Return [X, Y] of the center of cell containing provided text 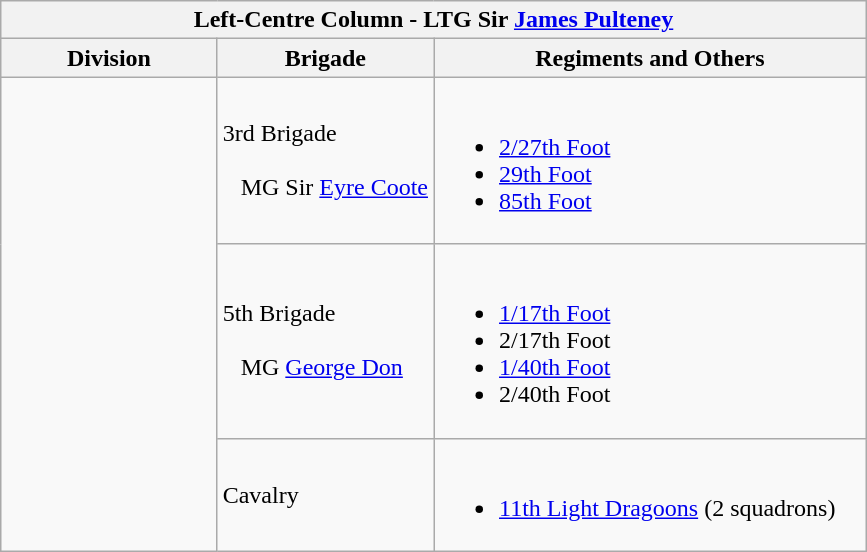
Division [109, 58]
Cavalry [325, 494]
1/17th Foot2/17th Foot1/40th Foot2/40th Foot [650, 341]
Regiments and Others [650, 58]
Brigade [325, 58]
Left-Centre Column - LTG Sir James Pulteney [434, 20]
11th Light Dragoons (2 squadrons) [650, 494]
2/27th Foot29th Foot85th Foot [650, 160]
3rd Brigade MG Sir Eyre Coote [325, 160]
5th Brigade MG George Don [325, 341]
